From the cell containing the given text, extract its center point as [x, y] coordinate. 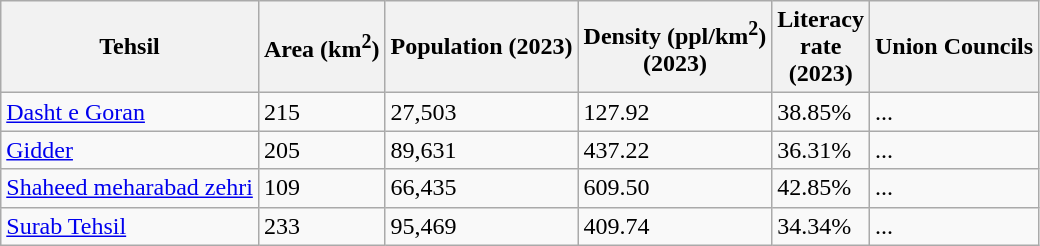
66,435 [482, 188]
34.34% [821, 226]
Gidder [130, 150]
Density (ppl/km2)(2023) [675, 47]
205 [322, 150]
233 [322, 226]
Surab Tehsil [130, 226]
127.92 [675, 112]
609.50 [675, 188]
Union Councils [954, 47]
95,469 [482, 226]
36.31% [821, 150]
Area (km2) [322, 47]
Dasht e Goran [130, 112]
109 [322, 188]
Population (2023) [482, 47]
38.85% [821, 112]
437.22 [675, 150]
Literacyrate(2023) [821, 47]
215 [322, 112]
Tehsil [130, 47]
42.85% [821, 188]
27,503 [482, 112]
89,631 [482, 150]
Shaheed meharabad zehri [130, 188]
409.74 [675, 226]
